Find where the given text appears and provide that cell's center as (x, y) coordinate. 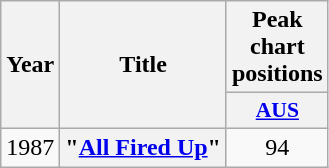
AUS (277, 111)
Title (144, 65)
Peak chart positions (277, 47)
1987 (30, 147)
"All Fired Up" (144, 147)
Year (30, 65)
94 (277, 147)
